Extract the (x, y) coordinate from the center of the cell holding the provided text.  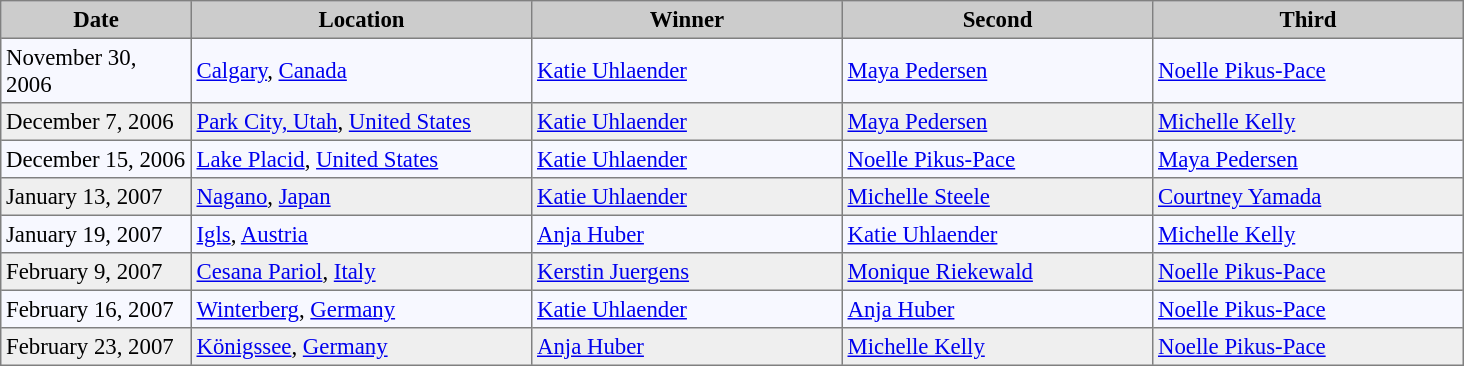
Kerstin Juergens (687, 272)
Location (361, 20)
Nagano, Japan (361, 197)
February 9, 2007 (96, 272)
Third (1308, 20)
Courtney Yamada (1308, 197)
November 30, 2006 (96, 70)
Winner (687, 20)
January 19, 2007 (96, 234)
Second (997, 20)
February 16, 2007 (96, 309)
Park City, Utah, United States (361, 122)
January 13, 2007 (96, 197)
Michelle Steele (997, 197)
Date (96, 20)
Monique Riekewald (997, 272)
Calgary, Canada (361, 70)
Igls, Austria (361, 234)
Winterberg, Germany (361, 309)
Lake Placid, United States (361, 159)
February 23, 2007 (96, 347)
Königssee, Germany (361, 347)
December 7, 2006 (96, 122)
December 15, 2006 (96, 159)
Cesana Pariol, Italy (361, 272)
